From the cell containing the given text, extract its center point as [x, y] coordinate. 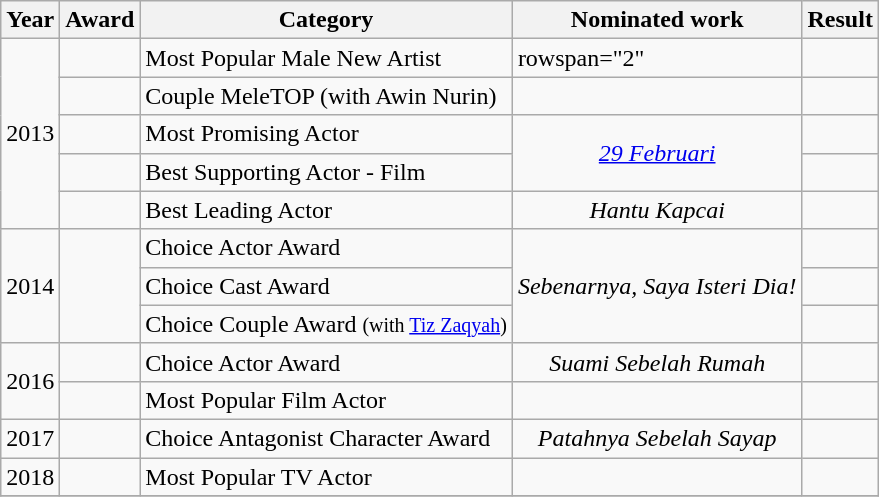
Hantu Kapcai [657, 210]
Choice Couple Award (with Tiz Zaqyah) [326, 324]
Award [100, 20]
Best Leading Actor [326, 210]
2013 [30, 134]
Suami Sebelah Rumah [657, 362]
29 Februari [657, 153]
Best Supporting Actor - Film [326, 172]
Category [326, 20]
Patahnya Sebelah Sayap [657, 438]
Most Promising Actor [326, 134]
Year [30, 20]
Choice Cast Award [326, 286]
Result [840, 20]
Most Popular Film Actor [326, 400]
2014 [30, 286]
Most Popular Male New Artist [326, 58]
Choice Antagonist Character Award [326, 438]
Couple MeleTOP (with Awin Nurin) [326, 96]
Sebenarnya, Saya Isteri Dia! [657, 286]
Most Popular TV Actor [326, 477]
2018 [30, 477]
rowspan="2" [657, 58]
2016 [30, 381]
2017 [30, 438]
Nominated work [657, 20]
